Determine the (x, y) coordinate at the center of the cell enclosing the given text.  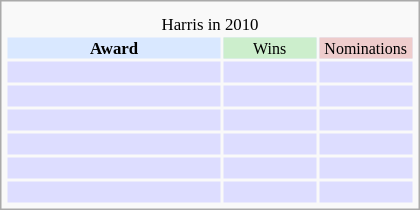
Wins (270, 48)
Nominations (366, 48)
Harris in 2010 (210, 24)
Award (114, 48)
